Capture the cell that displays the provided text and extract its [x, y] central coordinate. 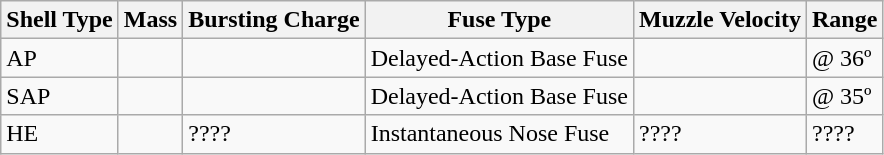
Shell Type [60, 20]
@ 35º [844, 96]
HE [60, 134]
Instantaneous Nose Fuse [499, 134]
SAP [60, 96]
Fuse Type [499, 20]
Mass [150, 20]
@ 36º [844, 58]
AP [60, 58]
Bursting Charge [274, 20]
Range [844, 20]
Muzzle Velocity [720, 20]
